Identify which cell holds the provided text, then report its (x, y) central coordinate. 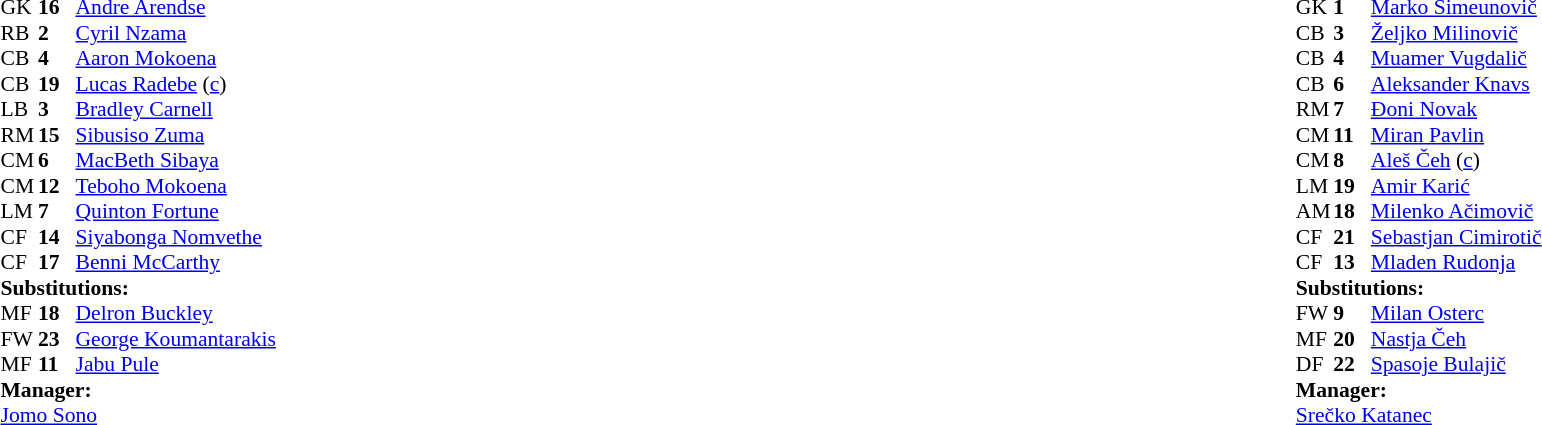
Željko Milinovič (1456, 33)
Milan Osterc (1456, 313)
Delron Buckley (176, 313)
13 (1352, 263)
8 (1352, 161)
George Koumantarakis (176, 339)
Cyril Nzama (176, 33)
Mladen Rudonja (1456, 263)
Benni McCarthy (176, 263)
Spasoje Bulajič (1456, 365)
Miran Pavlin (1456, 135)
Aleksander Knavs (1456, 84)
AM (1315, 211)
Bradley Carnell (176, 109)
Siyabonga Nomvethe (176, 237)
Lucas Radebe (c) (176, 84)
LB (19, 109)
Sibusiso Zuma (176, 135)
Teboho Mokoena (176, 186)
2 (57, 33)
14 (57, 237)
Nastja Čeh (1456, 339)
23 (57, 339)
12 (57, 186)
22 (1352, 365)
17 (57, 263)
15 (57, 135)
Đoni Novak (1456, 109)
RB (19, 33)
21 (1352, 237)
Milenko Ačimovič (1456, 211)
DF (1315, 365)
Muamer Vugdalič (1456, 59)
Sebastjan Cimirotič (1456, 237)
20 (1352, 339)
Aaron Mokoena (176, 59)
9 (1352, 313)
Quinton Fortune (176, 211)
Amir Karić (1456, 186)
Aleš Čeh (c) (1456, 161)
MacBeth Sibaya (176, 161)
Jabu Pule (176, 365)
